Locate the cell with the specified text and output its (X, Y) center coordinate. 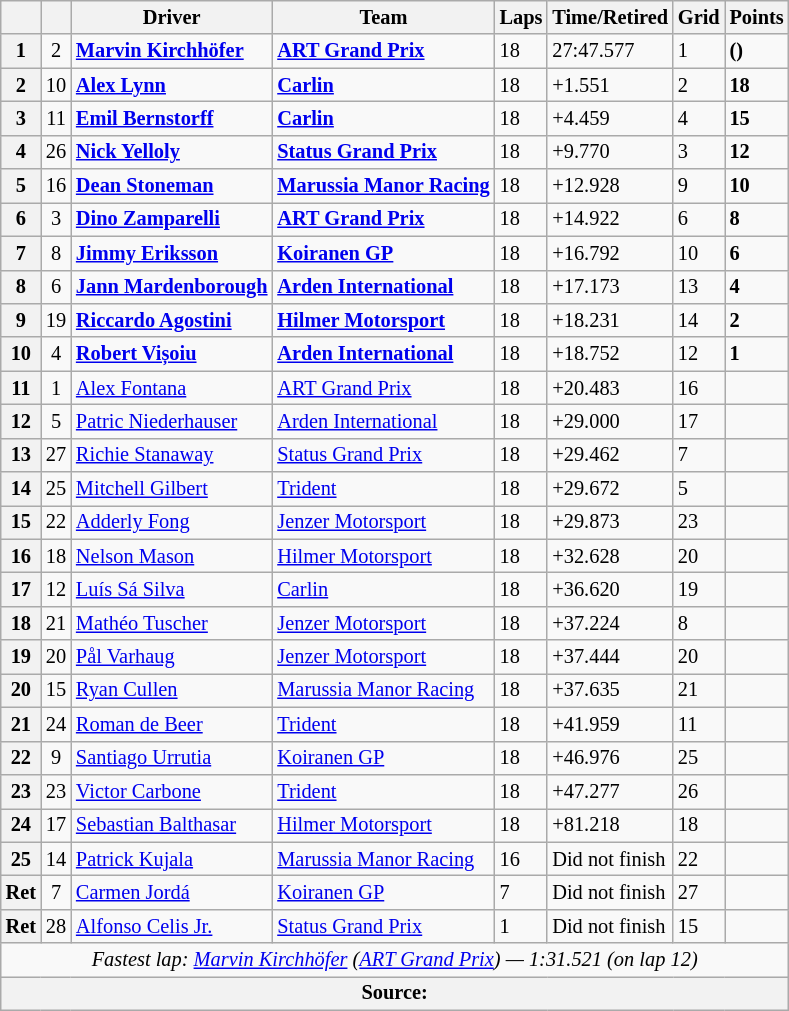
+29.672 (610, 489)
+9.770 (610, 152)
+29.873 (610, 522)
Roman de Beer (172, 724)
Fastest lap: Marvin Kirchhöfer (ART Grand Prix) — 1:31.521 (on lap 12) (395, 960)
Points (757, 17)
Sebastian Balthasar (172, 825)
Dino Zamparelli (172, 219)
+12.928 (610, 186)
Source: (395, 993)
Mathéo Tuscher (172, 623)
+41.959 (610, 724)
Jimmy Eriksson (172, 253)
+81.218 (610, 825)
Riccardo Agostini (172, 320)
Driver (172, 17)
+20.483 (610, 388)
Nick Yelloly (172, 152)
Nelson Mason (172, 556)
() (757, 51)
+46.976 (610, 758)
28 (56, 926)
Grid (699, 17)
+17.173 (610, 287)
Alex Fontana (172, 388)
+37.444 (610, 657)
+18.231 (610, 320)
Pål Varhaug (172, 657)
Alex Lynn (172, 85)
Time/Retired (610, 17)
Richie Stanaway (172, 455)
+29.462 (610, 455)
+4.459 (610, 118)
+29.000 (610, 421)
Adderly Fong (172, 522)
+1.551 (610, 85)
+16.792 (610, 253)
Team (383, 17)
Laps (522, 17)
27:47.577 (610, 51)
Alfonso Celis Jr. (172, 926)
Marvin Kirchhöfer (172, 51)
+32.628 (610, 556)
+37.224 (610, 623)
Patric Niederhauser (172, 421)
+14.922 (610, 219)
Patrick Kujala (172, 859)
+18.752 (610, 354)
+36.620 (610, 589)
Emil Bernstorff (172, 118)
Victor Carbone (172, 791)
Jann Mardenborough (172, 287)
Robert Vișoiu (172, 354)
Ryan Cullen (172, 690)
Carmen Jordá (172, 892)
Mitchell Gilbert (172, 489)
Dean Stoneman (172, 186)
+47.277 (610, 791)
+37.635 (610, 690)
Luís Sá Silva (172, 589)
Santiago Urrutia (172, 758)
